Extract the [x, y] coordinate from the center of the cell holding the provided text.  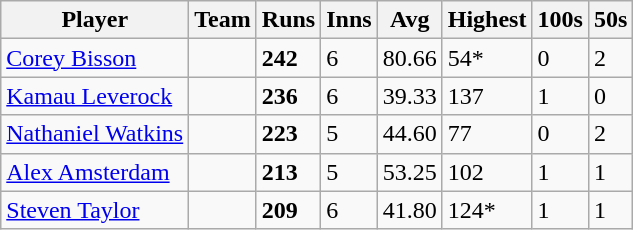
213 [288, 172]
223 [288, 134]
Inns [349, 20]
100s [560, 20]
53.25 [410, 172]
77 [487, 134]
Avg [410, 20]
Team [223, 20]
209 [288, 210]
Player [95, 20]
Corey Bisson [95, 58]
Steven Taylor [95, 210]
242 [288, 58]
54* [487, 58]
Nathaniel Watkins [95, 134]
Alex Amsterdam [95, 172]
50s [610, 20]
124* [487, 210]
44.60 [410, 134]
39.33 [410, 96]
102 [487, 172]
Kamau Leverock [95, 96]
137 [487, 96]
80.66 [410, 58]
Runs [288, 20]
Highest [487, 20]
236 [288, 96]
41.80 [410, 210]
